Find where the given text appears and provide that cell's center as (x, y) coordinate. 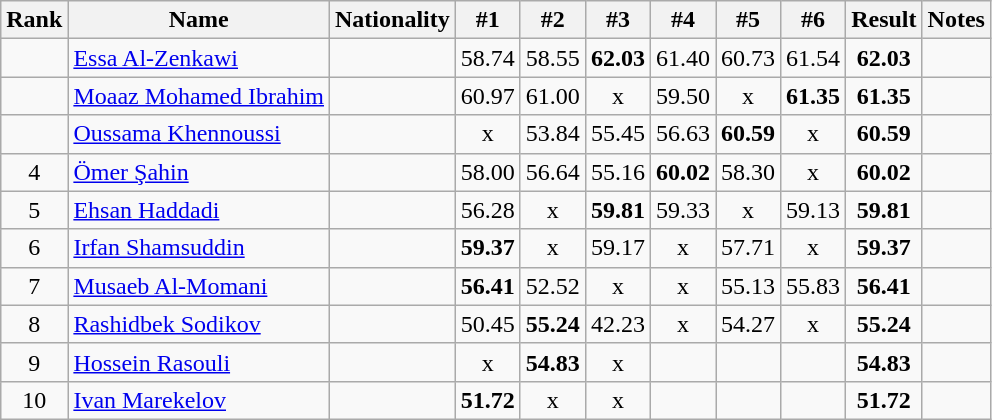
#4 (682, 20)
Moaaz Mohamed Ibrahim (199, 96)
#1 (488, 20)
7 (34, 286)
55.13 (748, 286)
53.84 (552, 134)
Rank (34, 20)
9 (34, 362)
59.50 (682, 96)
Essa Al-Zenkawi (199, 58)
Nationality (393, 20)
55.83 (814, 286)
56.28 (488, 210)
Name (199, 20)
Oussama Khennoussi (199, 134)
6 (34, 248)
59.13 (814, 210)
58.55 (552, 58)
56.64 (552, 172)
Ehsan Haddadi (199, 210)
61.00 (552, 96)
60.73 (748, 58)
#3 (618, 20)
60.97 (488, 96)
Notes (956, 20)
#6 (814, 20)
52.52 (552, 286)
59.17 (618, 248)
Result (884, 20)
4 (34, 172)
58.74 (488, 58)
5 (34, 210)
55.45 (618, 134)
42.23 (618, 324)
#2 (552, 20)
57.71 (748, 248)
Ivan Marekelov (199, 400)
61.54 (814, 58)
Rashidbek Sodikov (199, 324)
55.16 (618, 172)
#5 (748, 20)
8 (34, 324)
Hossein Rasouli (199, 362)
Musaeb Al-Momani (199, 286)
54.27 (748, 324)
Ömer Şahin (199, 172)
56.63 (682, 134)
Irfan Shamsuddin (199, 248)
61.40 (682, 58)
50.45 (488, 324)
10 (34, 400)
58.30 (748, 172)
58.00 (488, 172)
59.33 (682, 210)
